Output the [X, Y] coordinate of the center of the cell containing the given text.  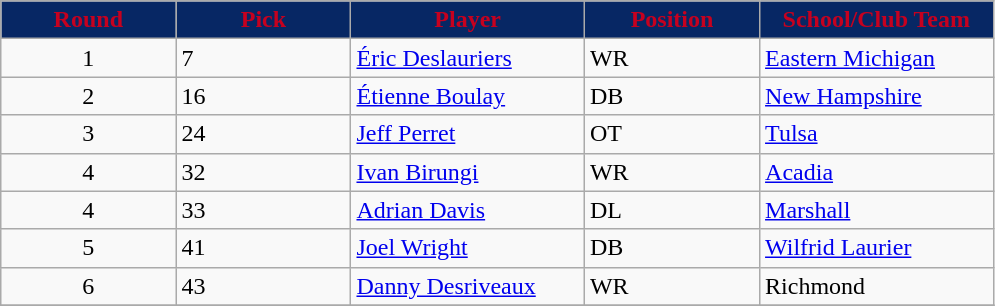
5 [88, 248]
School/Club Team [877, 20]
Adrian Davis [468, 210]
33 [264, 210]
New Hampshire [877, 96]
Eastern Michigan [877, 58]
Tulsa [877, 134]
24 [264, 134]
Position [672, 20]
OT [672, 134]
Round [88, 20]
1 [88, 58]
16 [264, 96]
2 [88, 96]
Éric Deslauriers [468, 58]
Marshall [877, 210]
Player [468, 20]
3 [88, 134]
Étienne Boulay [468, 96]
Joel Wright [468, 248]
DL [672, 210]
Acadia [877, 172]
41 [264, 248]
Richmond [877, 286]
Ivan Birungi [468, 172]
7 [264, 58]
Pick [264, 20]
Danny Desriveaux [468, 286]
Wilfrid Laurier [877, 248]
6 [88, 286]
43 [264, 286]
Jeff Perret [468, 134]
32 [264, 172]
